Return the [X, Y] coordinate for the center point of the cell that contains the specified text.  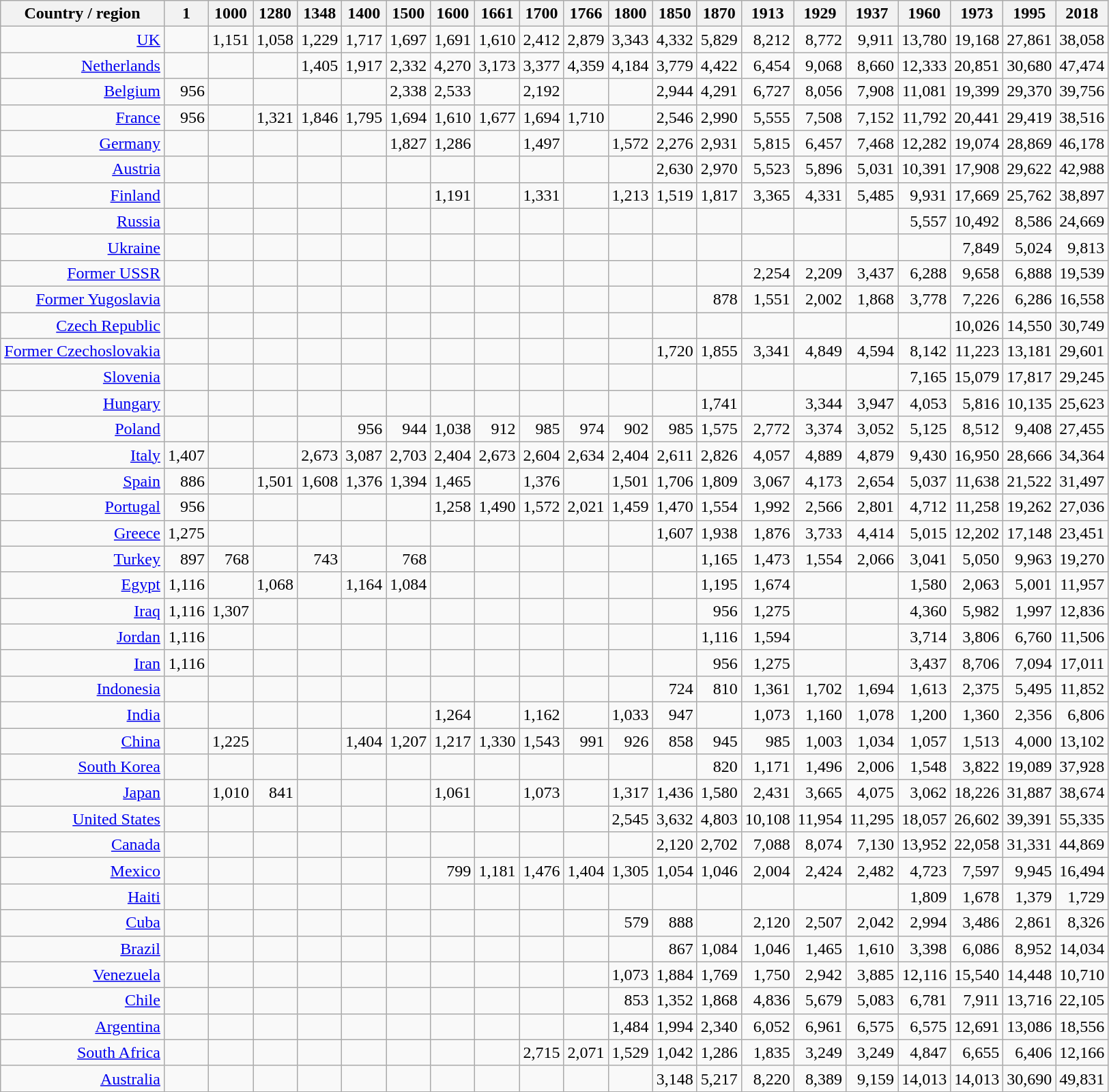
1,321 [276, 117]
4,331 [820, 195]
867 [674, 949]
2,879 [586, 40]
15,079 [977, 377]
30,749 [1082, 326]
902 [631, 429]
1,042 [674, 1052]
23,451 [1082, 533]
2,931 [719, 143]
1,151 [231, 40]
Egypt [83, 585]
1,741 [719, 403]
799 [453, 871]
2,942 [820, 975]
944 [408, 429]
3,067 [767, 481]
12,166 [1082, 1052]
1,706 [674, 481]
3,822 [977, 767]
27,036 [1082, 507]
5,982 [977, 611]
13,086 [1029, 1026]
1,997 [1029, 611]
1,551 [767, 299]
1,305 [631, 871]
1,191 [453, 195]
24,669 [1082, 221]
2,332 [408, 66]
1973 [977, 14]
743 [319, 559]
22,058 [977, 845]
19,168 [977, 40]
2,533 [453, 91]
2,192 [542, 91]
2,654 [872, 481]
6,457 [820, 143]
4,847 [924, 1052]
39,391 [1029, 819]
Czech Republic [83, 326]
3,173 [497, 66]
19,270 [1082, 559]
810 [719, 689]
12,116 [924, 975]
1,884 [674, 975]
30,680 [1029, 66]
1,162 [542, 715]
1,394 [408, 481]
1,519 [674, 195]
13,780 [924, 40]
Hungary [83, 403]
12,333 [924, 66]
5,037 [924, 481]
8,772 [820, 40]
1,379 [1029, 897]
2,546 [674, 117]
2,412 [542, 40]
Former Yugoslavia [83, 299]
7,508 [820, 117]
9,963 [1029, 559]
1,473 [767, 559]
1,938 [719, 533]
1,608 [319, 481]
3,041 [924, 559]
Canada [83, 845]
28,869 [1029, 143]
5,217 [719, 1078]
19,539 [1082, 273]
27,455 [1082, 429]
2,994 [924, 923]
10,391 [924, 169]
Venezuela [83, 975]
Spain [83, 481]
4,173 [820, 481]
12,282 [924, 143]
14,034 [1082, 949]
4,594 [872, 351]
1,992 [767, 507]
15,540 [977, 975]
6,781 [924, 1001]
7,468 [872, 143]
1,876 [767, 533]
1,078 [872, 715]
1,678 [977, 897]
1995 [1029, 14]
8,512 [977, 429]
9,430 [924, 455]
7,130 [872, 845]
South Africa [83, 1052]
1700 [542, 14]
2,826 [719, 455]
1,207 [408, 741]
4,836 [767, 1001]
4,291 [719, 91]
4,270 [453, 66]
46,178 [1082, 143]
Country / region [83, 14]
947 [674, 715]
7,911 [977, 1001]
2,801 [872, 507]
37,928 [1082, 767]
Japan [83, 793]
44,869 [1082, 845]
8,074 [820, 845]
1280 [276, 14]
8,660 [872, 66]
1 [186, 14]
17,011 [1082, 663]
2,356 [1029, 715]
Finland [83, 195]
19,074 [977, 143]
25,623 [1082, 403]
2,063 [977, 585]
2,375 [977, 689]
11,957 [1082, 585]
1,496 [820, 767]
Russia [83, 221]
20,441 [977, 117]
12,691 [977, 1026]
Jordan [83, 637]
991 [586, 741]
1,459 [631, 507]
11,954 [820, 819]
9,945 [1029, 871]
6,086 [977, 949]
Belgium [83, 91]
2,276 [674, 143]
1,835 [767, 1052]
724 [674, 689]
4,057 [767, 455]
5,015 [924, 533]
2,424 [820, 871]
13,102 [1082, 741]
1913 [767, 14]
841 [276, 793]
5,495 [1029, 689]
1,352 [674, 1001]
579 [631, 923]
14,550 [1029, 326]
5,555 [767, 117]
6,052 [767, 1026]
Haiti [83, 897]
3,779 [674, 66]
7,165 [924, 377]
1,181 [497, 871]
1800 [631, 14]
2,002 [820, 299]
Portugal [83, 507]
9,931 [924, 195]
9,159 [872, 1078]
47,474 [1082, 66]
3,377 [542, 66]
1,200 [924, 715]
6,961 [820, 1026]
2,715 [542, 1052]
19,399 [977, 91]
5,024 [1029, 247]
31,887 [1029, 793]
1,470 [674, 507]
7,908 [872, 91]
8,326 [1082, 923]
7,088 [767, 845]
2,340 [719, 1026]
1,217 [453, 741]
1,702 [820, 689]
6,727 [767, 91]
13,716 [1029, 1001]
3,398 [924, 949]
16,950 [977, 455]
11,223 [977, 351]
31,331 [1029, 845]
7,226 [977, 299]
7,849 [977, 247]
17,908 [977, 169]
Mexico [83, 871]
1,855 [719, 351]
1,258 [453, 507]
22,105 [1082, 1001]
1,330 [497, 741]
38,674 [1082, 793]
25,762 [1029, 195]
1,307 [231, 611]
France [83, 117]
1,225 [231, 741]
Austria [83, 169]
1,407 [186, 455]
1,677 [497, 117]
8,706 [977, 663]
6,286 [1029, 299]
886 [186, 481]
853 [631, 1001]
6,454 [767, 66]
Cuba [83, 923]
3,632 [674, 819]
2,970 [719, 169]
3,806 [977, 637]
3,341 [767, 351]
8,142 [924, 351]
1,010 [231, 793]
11,792 [924, 117]
1,317 [631, 793]
9,068 [820, 66]
5,083 [872, 1001]
26,602 [977, 819]
1,171 [767, 767]
6,288 [924, 273]
Germany [83, 143]
9,658 [977, 273]
1661 [497, 14]
3,733 [820, 533]
1348 [319, 14]
1,720 [674, 351]
1,994 [674, 1026]
9,408 [1029, 429]
5,815 [767, 143]
2,545 [631, 819]
3,062 [924, 793]
38,516 [1082, 117]
38,058 [1082, 40]
17,669 [977, 195]
1,817 [719, 195]
1,575 [719, 429]
29,601 [1082, 351]
1,034 [872, 741]
1,068 [276, 585]
42,988 [1082, 169]
10,492 [977, 221]
1400 [364, 14]
21,522 [1029, 481]
4,723 [924, 871]
2,071 [586, 1052]
1,710 [586, 117]
2,702 [719, 845]
3,778 [924, 299]
10,026 [977, 326]
Poland [83, 429]
4,879 [872, 455]
39,756 [1082, 91]
974 [586, 429]
1937 [872, 14]
11,638 [977, 481]
1,917 [364, 66]
2,861 [1029, 923]
2,004 [767, 871]
Greece [83, 533]
29,622 [1029, 169]
Netherlands [83, 66]
4,000 [1029, 741]
1,195 [719, 585]
11,506 [1082, 637]
2,944 [674, 91]
29,370 [1029, 91]
1870 [719, 14]
11,852 [1082, 689]
3,374 [820, 429]
2,482 [872, 871]
30,690 [1029, 1078]
Former Czechoslovakia [83, 351]
878 [719, 299]
1766 [586, 14]
1,513 [977, 741]
1,160 [820, 715]
Brazil [83, 949]
3,148 [674, 1078]
20,851 [977, 66]
6,655 [977, 1052]
27,861 [1029, 40]
1850 [674, 14]
4,359 [586, 66]
1,594 [767, 637]
2,431 [767, 793]
Chile [83, 1001]
1960 [924, 14]
2,338 [408, 91]
2,042 [872, 923]
1,548 [924, 767]
2,066 [872, 559]
49,831 [1082, 1078]
1,543 [542, 741]
2,021 [586, 507]
4,053 [924, 403]
1,613 [924, 689]
3,486 [977, 923]
1600 [453, 14]
4,360 [924, 611]
1,264 [453, 715]
1,717 [364, 40]
10,710 [1082, 975]
1,361 [767, 689]
5,031 [872, 169]
6,888 [1029, 273]
Former USSR [83, 273]
9,911 [872, 40]
1,003 [820, 741]
2,209 [820, 273]
Italy [83, 455]
2,604 [542, 455]
3,344 [820, 403]
4,422 [719, 66]
17,817 [1029, 377]
1,497 [542, 143]
5,050 [977, 559]
912 [497, 429]
2,703 [408, 455]
1,165 [719, 559]
8,220 [767, 1078]
Indonesia [83, 689]
3,714 [924, 637]
India [83, 715]
1,795 [364, 117]
2,254 [767, 273]
820 [719, 767]
8,586 [1029, 221]
7,152 [872, 117]
1,484 [631, 1026]
3,087 [364, 455]
3,665 [820, 793]
19,089 [1029, 767]
16,494 [1082, 871]
29,245 [1082, 377]
Argentina [83, 1026]
2,566 [820, 507]
1,697 [408, 40]
1,054 [674, 871]
5,001 [1029, 585]
4,803 [719, 819]
1,058 [276, 40]
11,295 [872, 819]
United States [83, 819]
1,750 [767, 975]
5,125 [924, 429]
945 [719, 741]
6,406 [1029, 1052]
1000 [231, 14]
12,202 [977, 533]
1,691 [453, 40]
28,666 [1029, 455]
South Korea [83, 767]
926 [631, 741]
18,556 [1082, 1026]
1,164 [364, 585]
5,679 [820, 1001]
2,611 [674, 455]
17,148 [1029, 533]
18,226 [977, 793]
2,006 [872, 767]
1,405 [319, 66]
1,827 [408, 143]
1,436 [674, 793]
1,229 [319, 40]
Australia [83, 1078]
1,607 [674, 533]
858 [674, 741]
8,952 [1029, 949]
4,332 [674, 40]
5,557 [924, 221]
2,990 [719, 117]
5,829 [719, 40]
3,947 [872, 403]
13,181 [1029, 351]
1,061 [453, 793]
5,816 [977, 403]
34,364 [1082, 455]
Iran [83, 663]
4,889 [820, 455]
13,952 [924, 845]
9,813 [1082, 247]
1,057 [924, 741]
31,497 [1082, 481]
4,184 [631, 66]
8,389 [820, 1078]
7,094 [1029, 663]
1,038 [453, 429]
2,772 [767, 429]
2,634 [586, 455]
4,075 [872, 793]
18,057 [924, 819]
3,052 [872, 429]
1500 [408, 14]
1,529 [631, 1052]
1,360 [977, 715]
7,597 [977, 871]
1,729 [1082, 897]
11,258 [977, 507]
2,507 [820, 923]
Ukraine [83, 247]
5,896 [820, 169]
10,135 [1029, 403]
4,849 [820, 351]
China [83, 741]
2018 [1082, 14]
1,674 [767, 585]
Iraq [83, 611]
1,331 [542, 195]
11,081 [924, 91]
1929 [820, 14]
1,846 [319, 117]
897 [186, 559]
888 [674, 923]
1,213 [631, 195]
6,806 [1082, 715]
6,760 [1029, 637]
5,523 [767, 169]
3,365 [767, 195]
3,885 [872, 975]
8,056 [820, 91]
1,769 [719, 975]
19,262 [1029, 507]
16,558 [1082, 299]
2,630 [674, 169]
12,836 [1082, 611]
14,448 [1029, 975]
UK [83, 40]
38,897 [1082, 195]
10,108 [767, 819]
29,419 [1029, 117]
Turkey [83, 559]
1,033 [631, 715]
1,476 [542, 871]
55,335 [1082, 819]
Slovenia [83, 377]
3,343 [631, 40]
4,414 [872, 533]
4,712 [924, 507]
5,485 [872, 195]
8,212 [767, 40]
1,490 [497, 507]
